Output the [x, y] coordinate of the center of the cell containing the given text.  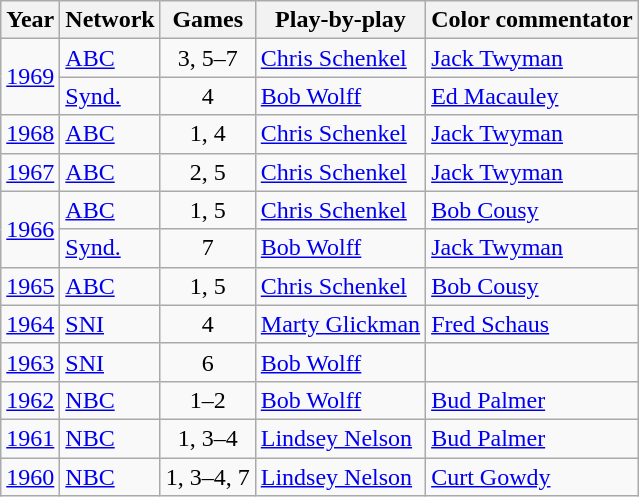
3, 5–7 [208, 58]
Marty Glickman [340, 324]
1966 [30, 229]
1–2 [208, 400]
1962 [30, 400]
Ed Macauley [532, 96]
2, 5 [208, 172]
Play-by-play [340, 20]
1, 3–4 [208, 438]
1964 [30, 324]
1961 [30, 438]
Fred Schaus [532, 324]
Curt Gowdy [532, 477]
1967 [30, 172]
1960 [30, 477]
Network [110, 20]
1965 [30, 286]
1968 [30, 134]
Color commentator [532, 20]
1963 [30, 362]
Year [30, 20]
Games [208, 20]
1, 3–4, 7 [208, 477]
6 [208, 362]
1, 4 [208, 134]
1969 [30, 77]
7 [208, 248]
